Find where the given text appears and provide that cell's center as [X, Y] coordinate. 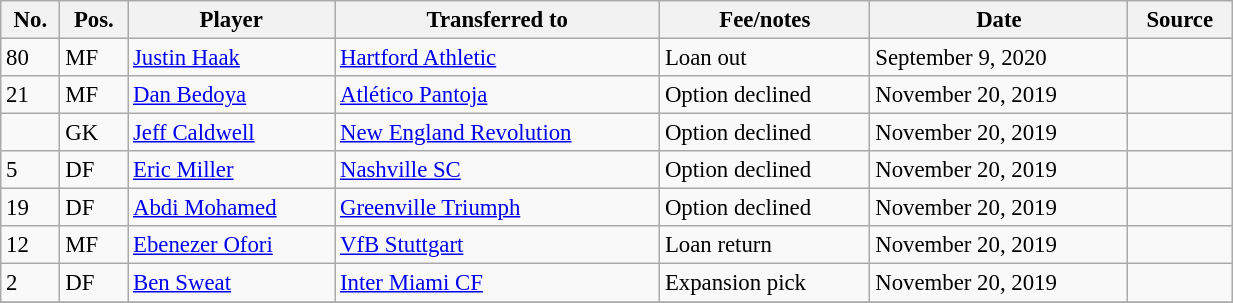
Expansion pick [765, 283]
Atlético Pantoja [498, 95]
Player [232, 20]
Loan return [765, 245]
Pos. [94, 20]
Ebenezer Ofori [232, 245]
Loan out [765, 58]
Dan Bedoya [232, 95]
2 [30, 283]
New England Revolution [498, 133]
Abdi Mohamed [232, 208]
Fee/notes [765, 20]
12 [30, 245]
Eric Miller [232, 170]
21 [30, 95]
Hartford Athletic [498, 58]
Date [999, 20]
Inter Miami CF [498, 283]
Jeff Caldwell [232, 133]
VfB Stuttgart [498, 245]
80 [30, 58]
Greenville Triumph [498, 208]
GK [94, 133]
19 [30, 208]
Source [1180, 20]
Ben Sweat [232, 283]
Justin Haak [232, 58]
Transferred to [498, 20]
September 9, 2020 [999, 58]
Nashville SC [498, 170]
5 [30, 170]
No. [30, 20]
